Scan for the cell matching the given text and deliver its [X, Y] coordinate at center. 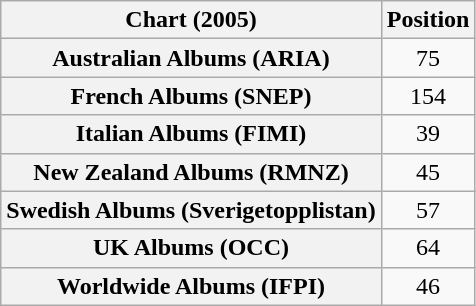
New Zealand Albums (RMNZ) [191, 172]
57 [428, 210]
154 [428, 96]
Italian Albums (FIMI) [191, 134]
UK Albums (OCC) [191, 248]
75 [428, 58]
39 [428, 134]
French Albums (SNEP) [191, 96]
46 [428, 286]
64 [428, 248]
Australian Albums (ARIA) [191, 58]
Worldwide Albums (IFPI) [191, 286]
Swedish Albums (Sverigetopplistan) [191, 210]
Chart (2005) [191, 20]
45 [428, 172]
Position [428, 20]
